Scan for the cell matching the given text and deliver its [X, Y] coordinate at center. 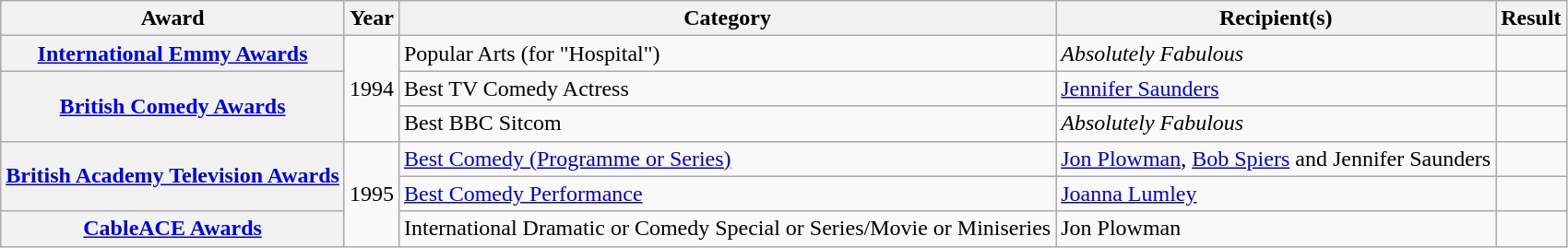
Best TV Comedy Actress [727, 89]
Result [1531, 18]
CableACE Awards [173, 229]
Best Comedy (Programme or Series) [727, 159]
Jon Plowman [1277, 229]
Best Comedy Performance [727, 194]
1995 [371, 194]
Recipient(s) [1277, 18]
Jennifer Saunders [1277, 89]
Award [173, 18]
Jon Plowman, Bob Spiers and Jennifer Saunders [1277, 159]
British Comedy Awards [173, 106]
Category [727, 18]
Joanna Lumley [1277, 194]
1994 [371, 89]
International Emmy Awards [173, 53]
Best BBC Sitcom [727, 124]
British Academy Television Awards [173, 176]
Year [371, 18]
International Dramatic or Comedy Special or Series/Movie or Miniseries [727, 229]
Popular Arts (for "Hospital") [727, 53]
